Output the [X, Y] coordinate of the center of the cell containing the given text.  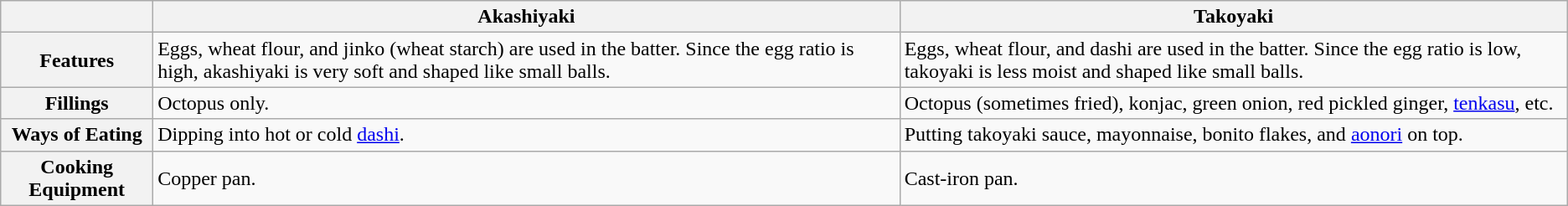
Eggs, wheat flour, and jinko (wheat starch) are used in the batter. Since the egg ratio is high, akashiyaki is very soft and shaped like small balls. [526, 60]
Akashiyaki [526, 17]
Putting takoyaki sauce, mayonnaise, bonito flakes, and aonori on top. [1233, 135]
Takoyaki [1233, 17]
Octopus only. [526, 103]
Octopus (sometimes fried), konjac, green onion, red pickled ginger, tenkasu, etc. [1233, 103]
Dipping into hot or cold dashi. [526, 135]
Ways of Eating [77, 135]
Cooking Equipment [77, 178]
Fillings [77, 103]
Copper pan. [526, 178]
Cast-iron pan. [1233, 178]
Eggs, wheat flour, and dashi are used in the batter. Since the egg ratio is low, takoyaki is less moist and shaped like small balls. [1233, 60]
Features [77, 60]
